Determine the [x, y] coordinate at the center of the cell enclosing the given text.  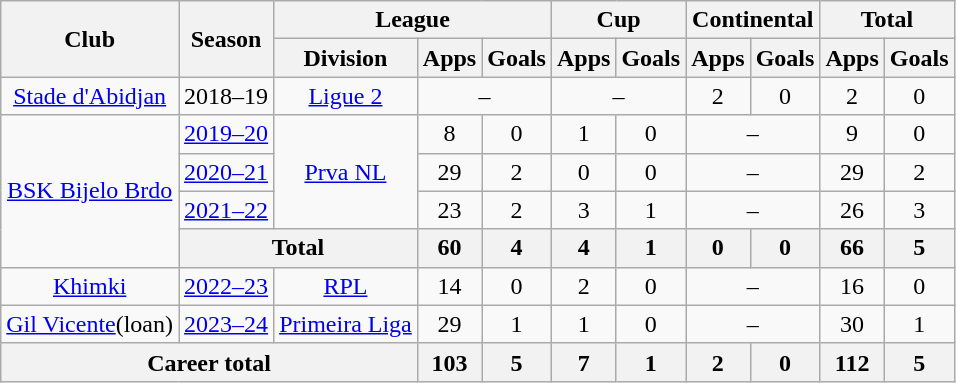
30 [852, 324]
14 [449, 286]
16 [852, 286]
Gil Vicente(loan) [90, 324]
2022–23 [226, 286]
2018–19 [226, 96]
Prva NL [346, 172]
60 [449, 248]
112 [852, 362]
23 [449, 210]
Stade d'Abidjan [90, 96]
Continental [753, 20]
Division [346, 58]
Primeira Liga [346, 324]
2019–20 [226, 134]
Cup [618, 20]
9 [852, 134]
Club [90, 39]
26 [852, 210]
66 [852, 248]
Season [226, 39]
League [413, 20]
2020–21 [226, 172]
2023–24 [226, 324]
8 [449, 134]
BSK Bijelo Brdo [90, 191]
Ligue 2 [346, 96]
Khimki [90, 286]
RPL [346, 286]
103 [449, 362]
7 [583, 362]
Career total [210, 362]
2021–22 [226, 210]
